Search for the cell housing the specified text and yield its (x, y) center coordinate. 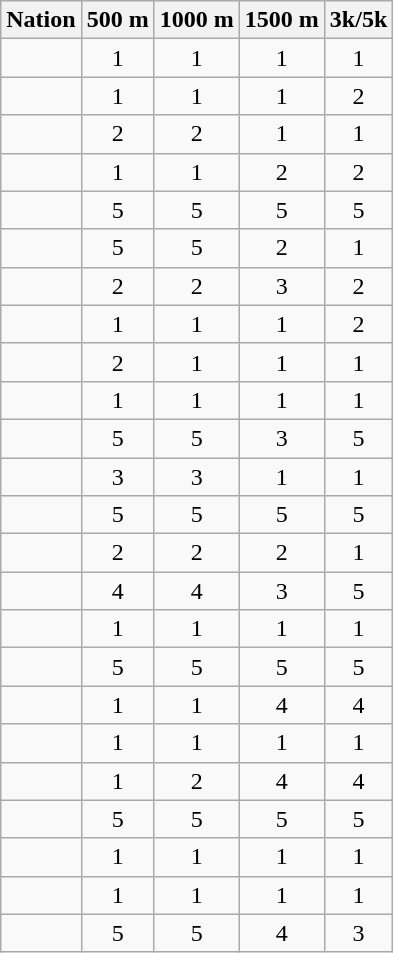
Nation (41, 20)
500 m (118, 20)
1500 m (282, 20)
3k/5k (358, 20)
1000 m (196, 20)
